Return the [X, Y] coordinate for the center point of the cell that contains the specified text.  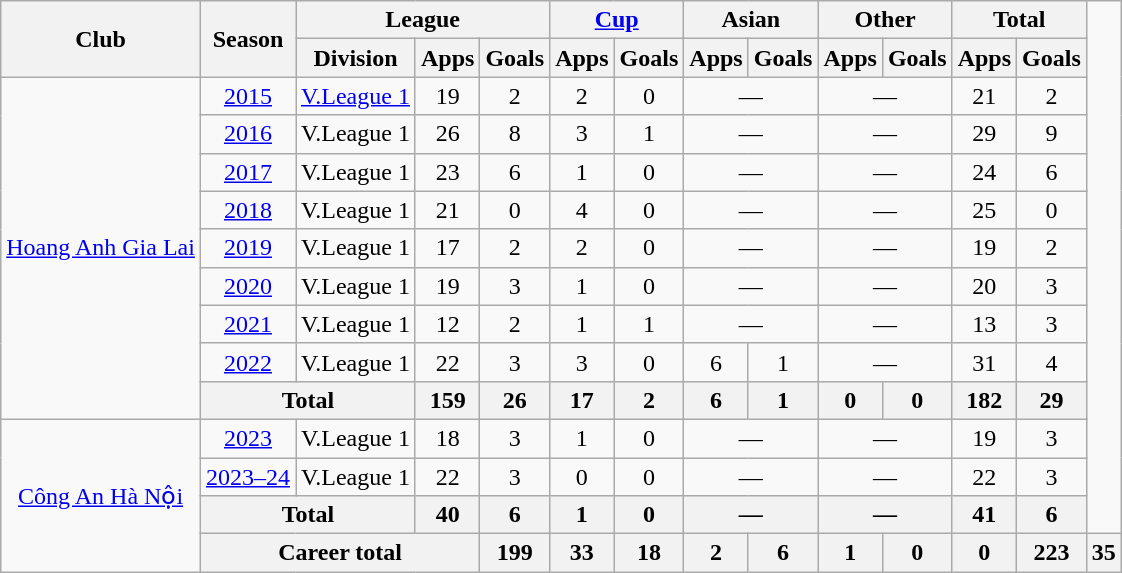
41 [984, 515]
8 [515, 134]
2023 [248, 438]
23 [447, 172]
31 [984, 362]
Division [356, 58]
25 [984, 210]
Công An Hà Nội [101, 495]
2019 [248, 248]
2023–24 [248, 477]
2016 [248, 134]
Hoang Anh Gia Lai [101, 248]
40 [447, 515]
Cup [617, 20]
2022 [248, 362]
35 [1104, 553]
Asian [751, 20]
20 [984, 286]
2018 [248, 210]
2021 [248, 324]
223 [1052, 553]
182 [984, 400]
199 [515, 553]
159 [447, 400]
Other [885, 20]
13 [984, 324]
24 [984, 172]
2015 [248, 96]
2017 [248, 172]
33 [582, 553]
Career total [340, 553]
9 [1052, 134]
League [423, 20]
12 [447, 324]
Club [101, 39]
Season [248, 39]
2020 [248, 286]
